Identify which cell holds the provided text, then report its [X, Y] central coordinate. 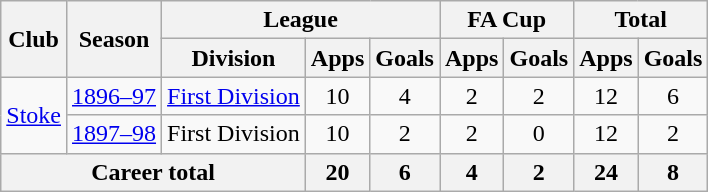
0 [539, 134]
1896–97 [114, 96]
1897–98 [114, 134]
Club [34, 39]
Total [641, 20]
FA Cup [507, 20]
Division [234, 58]
Stoke [34, 115]
Season [114, 39]
League [301, 20]
20 [337, 172]
24 [606, 172]
8 [673, 172]
Career total [154, 172]
